Locate the cell with the specified text and output its (x, y) center coordinate. 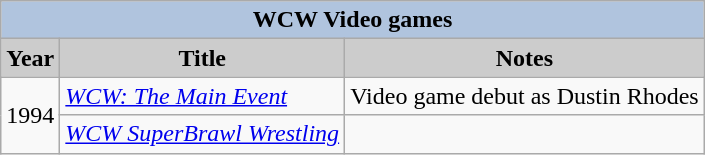
Notes (525, 58)
WCW SuperBrawl Wrestling (202, 134)
WCW: The Main Event (202, 96)
1994 (30, 115)
WCW Video games (352, 20)
Year (30, 58)
Video game debut as Dustin Rhodes (525, 96)
Title (202, 58)
